Return the (X, Y) coordinate for the center point of the cell that contains the specified text.  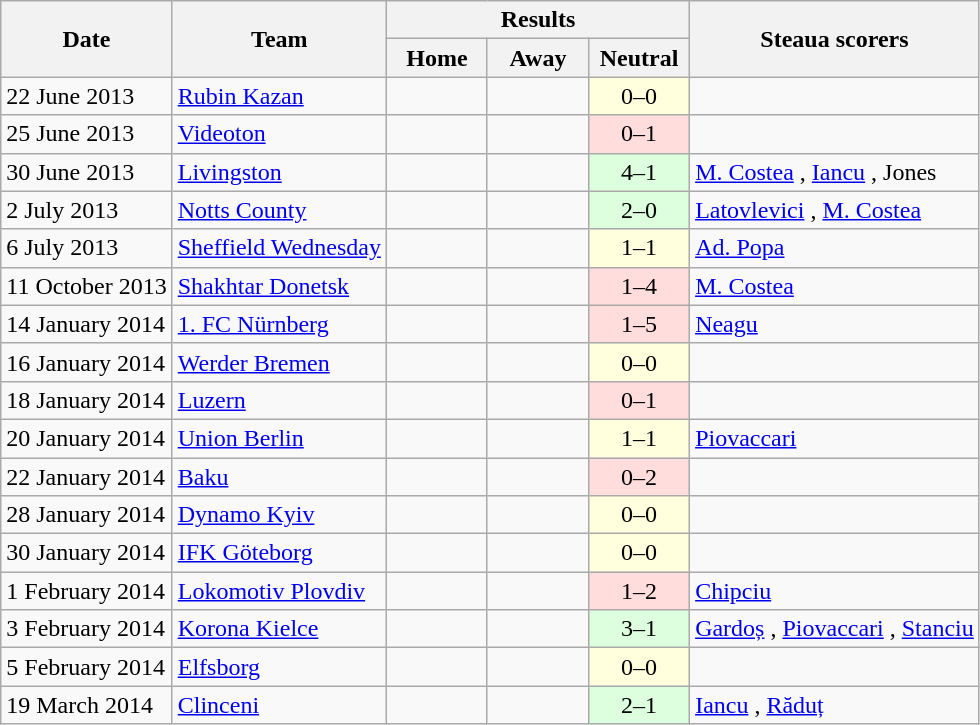
Luzern (279, 400)
M. Costea (835, 286)
Steaua scorers (835, 39)
Union Berlin (279, 438)
22 January 2014 (86, 477)
Werder Bremen (279, 362)
Livingston (279, 172)
1 February 2014 (86, 591)
Clinceni (279, 705)
Elfsborg (279, 667)
3–1 (640, 629)
Results (538, 20)
14 January 2014 (86, 324)
1–5 (640, 324)
Baku (279, 477)
20 January 2014 (86, 438)
28 January 2014 (86, 515)
0–2 (640, 477)
Dynamo Kyiv (279, 515)
30 June 2013 (86, 172)
IFK Göteborg (279, 553)
Notts County (279, 210)
3 February 2014 (86, 629)
19 March 2014 (86, 705)
Gardoș , Piovaccari , Stanciu (835, 629)
30 January 2014 (86, 553)
Lokomotiv Plovdiv (279, 591)
Rubin Kazan (279, 96)
22 June 2013 (86, 96)
Away (538, 58)
1–4 (640, 286)
Videoton (279, 134)
25 June 2013 (86, 134)
1. FC Nürnberg (279, 324)
2–0 (640, 210)
Team (279, 39)
2 July 2013 (86, 210)
Chipciu (835, 591)
Home (436, 58)
Neagu (835, 324)
Korona Kielce (279, 629)
Piovaccari (835, 438)
Neutral (640, 58)
18 January 2014 (86, 400)
Sheffield Wednesday (279, 248)
M. Costea , Iancu , Jones (835, 172)
Date (86, 39)
5 February 2014 (86, 667)
4–1 (640, 172)
Latovlevici , M. Costea (835, 210)
11 October 2013 (86, 286)
Iancu , Răduț (835, 705)
Ad. Popa (835, 248)
6 July 2013 (86, 248)
Shakhtar Donetsk (279, 286)
1–2 (640, 591)
2–1 (640, 705)
16 January 2014 (86, 362)
